Detect which cell encompasses the target text, then output its [X, Y] center coordinate. 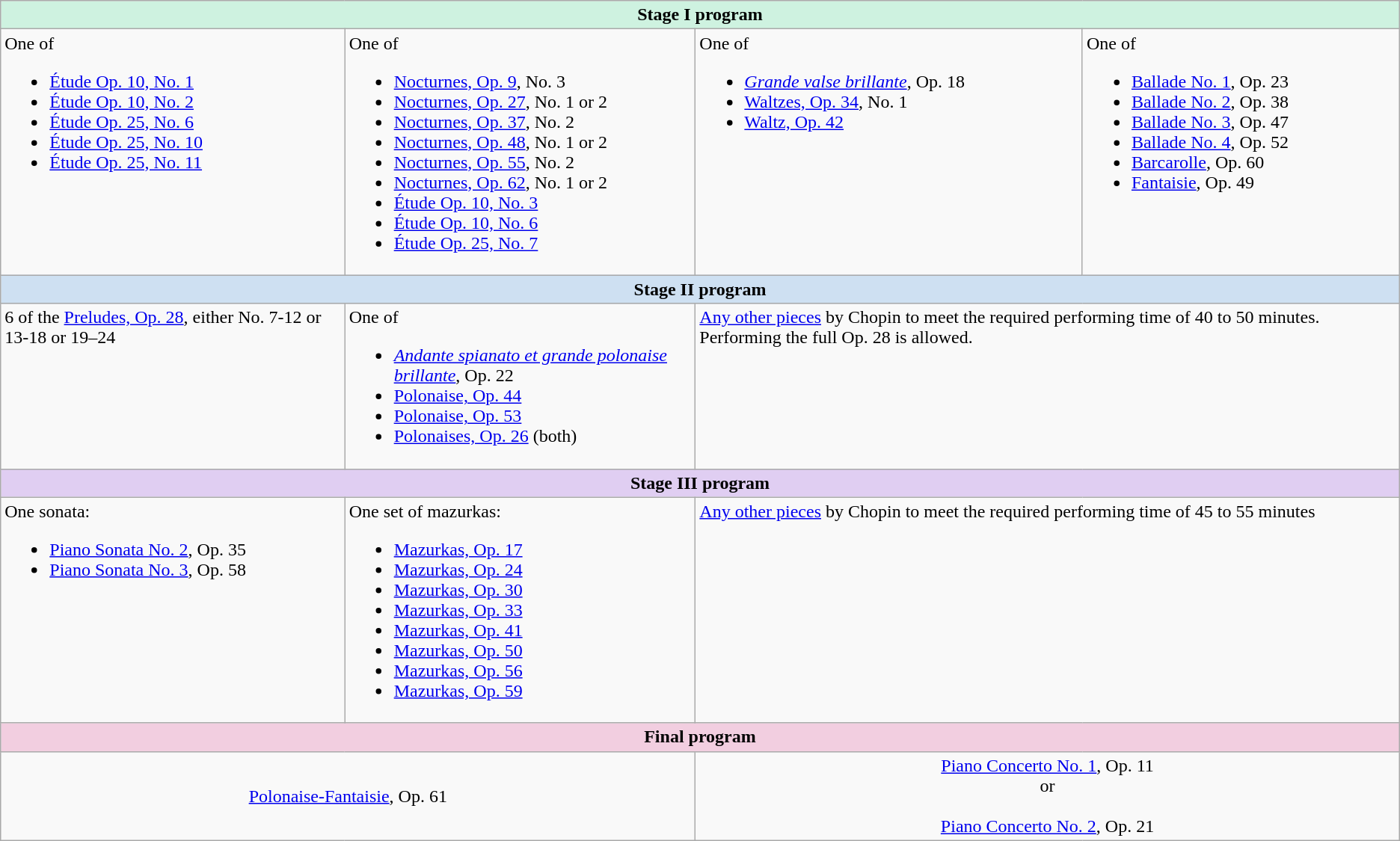
Any other pieces by Chopin to meet the required performing time of 40 to 50 minutes. Performing the full Op. 28 is allowed. [1047, 386]
Stage III program [700, 483]
One set of mazurkas:Mazurkas, Op. 17Mazurkas, Op. 24Mazurkas, Op. 30Mazurkas, Op. 33Mazurkas, Op. 41Mazurkas, Op. 50Mazurkas, Op. 56Mazurkas, Op. 59 [521, 610]
Final program [700, 737]
One sonata:Piano Sonata No. 2, Op. 35Piano Sonata No. 3, Op. 58 [173, 610]
Polonaise-Fantaisie, Op. 61 [349, 795]
6 of the Preludes, Op. 28, either No. 7-12 or 13-18 or 19–24 [173, 386]
One ofBallade No. 1, Op. 23Ballade No. 2, Op. 38Ballade No. 3, Op. 47Ballade No. 4, Op. 52Barcarolle, Op. 60Fantaisie, Op. 49 [1241, 153]
One ofÉtude Op. 10, No. 1Étude Op. 10, No. 2Étude Op. 25, No. 6Étude Op. 25, No. 10Étude Op. 25, No. 11 [173, 153]
Any other pieces by Chopin to meet the required performing time of 45 to 55 minutes [1047, 610]
One ofGrande valse brillante, Op. 18Waltzes, Op. 34, No. 1Waltz, Op. 42 [889, 153]
Stage II program [700, 289]
One ofAndante spianato et grande polonaise brillante, Op. 22Polonaise, Op. 44Polonaise, Op. 53Polonaises, Op. 26 (both) [521, 386]
Piano Concerto No. 1, Op. 11orPiano Concerto No. 2, Op. 21 [1047, 795]
Stage I program [700, 15]
